Locate the cell with the specified text and output its (x, y) center coordinate. 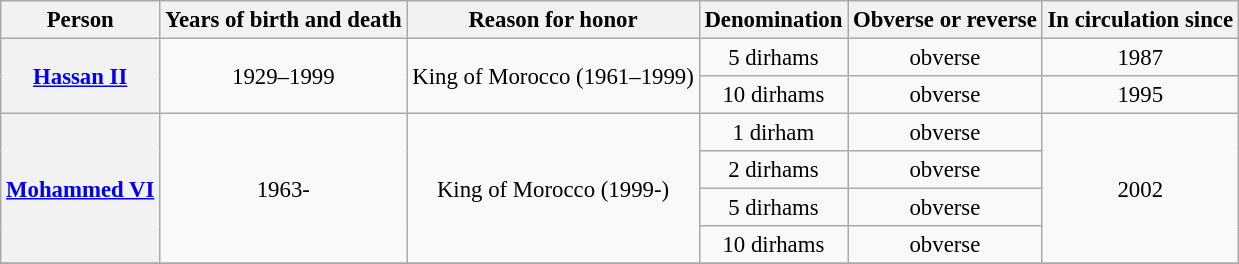
King of Morocco (1961–1999) (553, 76)
1987 (1140, 58)
1 dirham (774, 133)
2002 (1140, 189)
Denomination (774, 20)
1995 (1140, 95)
2 dirhams (774, 170)
1929–1999 (284, 76)
Person (80, 20)
Mohammed VI (80, 189)
In circulation since (1140, 20)
1963- (284, 189)
Obverse or reverse (945, 20)
Reason for honor (553, 20)
Years of birth and death (284, 20)
Hassan II (80, 76)
King of Morocco (1999-) (553, 189)
